Output the (x, y) coordinate of the center of the cell containing the given text.  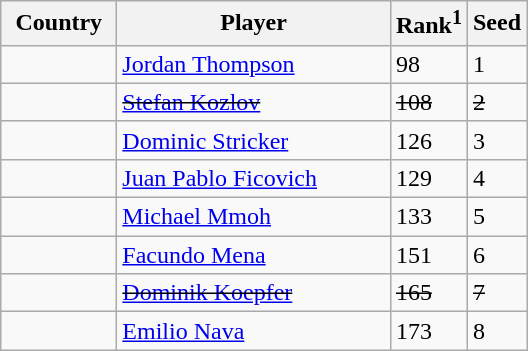
173 (428, 331)
Dominic Stricker (254, 140)
Jordan Thompson (254, 64)
4 (496, 178)
165 (428, 293)
133 (428, 217)
Player (254, 24)
Juan Pablo Ficovich (254, 178)
Michael Mmoh (254, 217)
3 (496, 140)
Seed (496, 24)
8 (496, 331)
129 (428, 178)
151 (428, 255)
108 (428, 102)
1 (496, 64)
Country (59, 24)
5 (496, 217)
98 (428, 64)
Stefan Kozlov (254, 102)
Emilio Nava (254, 331)
Dominik Koepfer (254, 293)
Rank1 (428, 24)
7 (496, 293)
2 (496, 102)
126 (428, 140)
6 (496, 255)
Facundo Mena (254, 255)
